Scan for the cell matching the given text and deliver its (X, Y) coordinate at center. 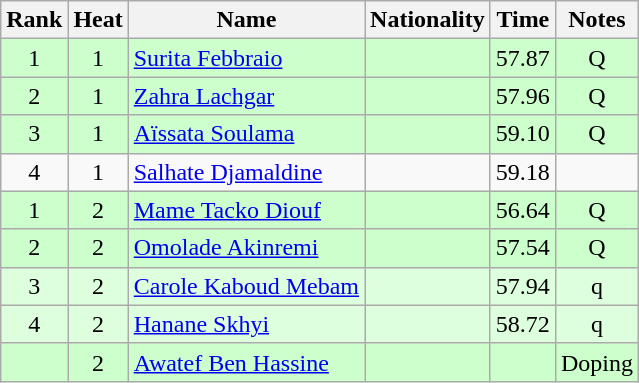
59.10 (522, 134)
57.94 (522, 286)
Zahra Lachgar (246, 96)
59.18 (522, 172)
Doping (596, 362)
57.87 (522, 58)
57.54 (522, 248)
57.96 (522, 96)
56.64 (522, 210)
Rank (34, 20)
Hanane Skhyi (246, 324)
Carole Kaboud Mebam (246, 286)
Salhate Djamaldine (246, 172)
Awatef Ben Hassine (246, 362)
Name (246, 20)
Omolade Akinremi (246, 248)
Notes (596, 20)
Surita Febbraio (246, 58)
Time (522, 20)
Nationality (428, 20)
Aïssata Soulama (246, 134)
Mame Tacko Diouf (246, 210)
58.72 (522, 324)
Heat (98, 20)
